Capture the cell that displays the provided text and extract its [x, y] central coordinate. 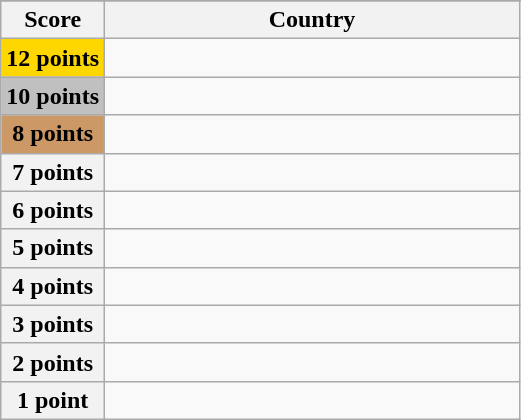
8 points [53, 134]
7 points [53, 172]
Score [53, 20]
6 points [53, 210]
Country [312, 20]
10 points [53, 96]
1 point [53, 400]
3 points [53, 324]
5 points [53, 248]
2 points [53, 362]
12 points [53, 58]
4 points [53, 286]
